Detect which cell encompasses the target text, then output its [X, Y] center coordinate. 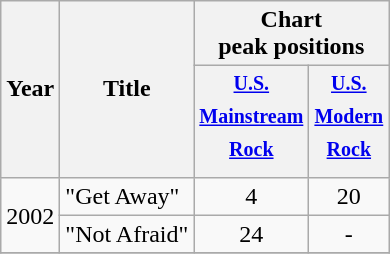
U.S. Mainstream Rock [252, 122]
Chartpeak positions [292, 34]
20 [349, 196]
- [349, 234]
Title [127, 90]
U.S. Modern Rock [349, 122]
24 [252, 234]
"Not Afraid" [127, 234]
Year [30, 90]
2002 [30, 215]
4 [252, 196]
"Get Away" [127, 196]
